Capture the cell that displays the provided text and extract its [x, y] central coordinate. 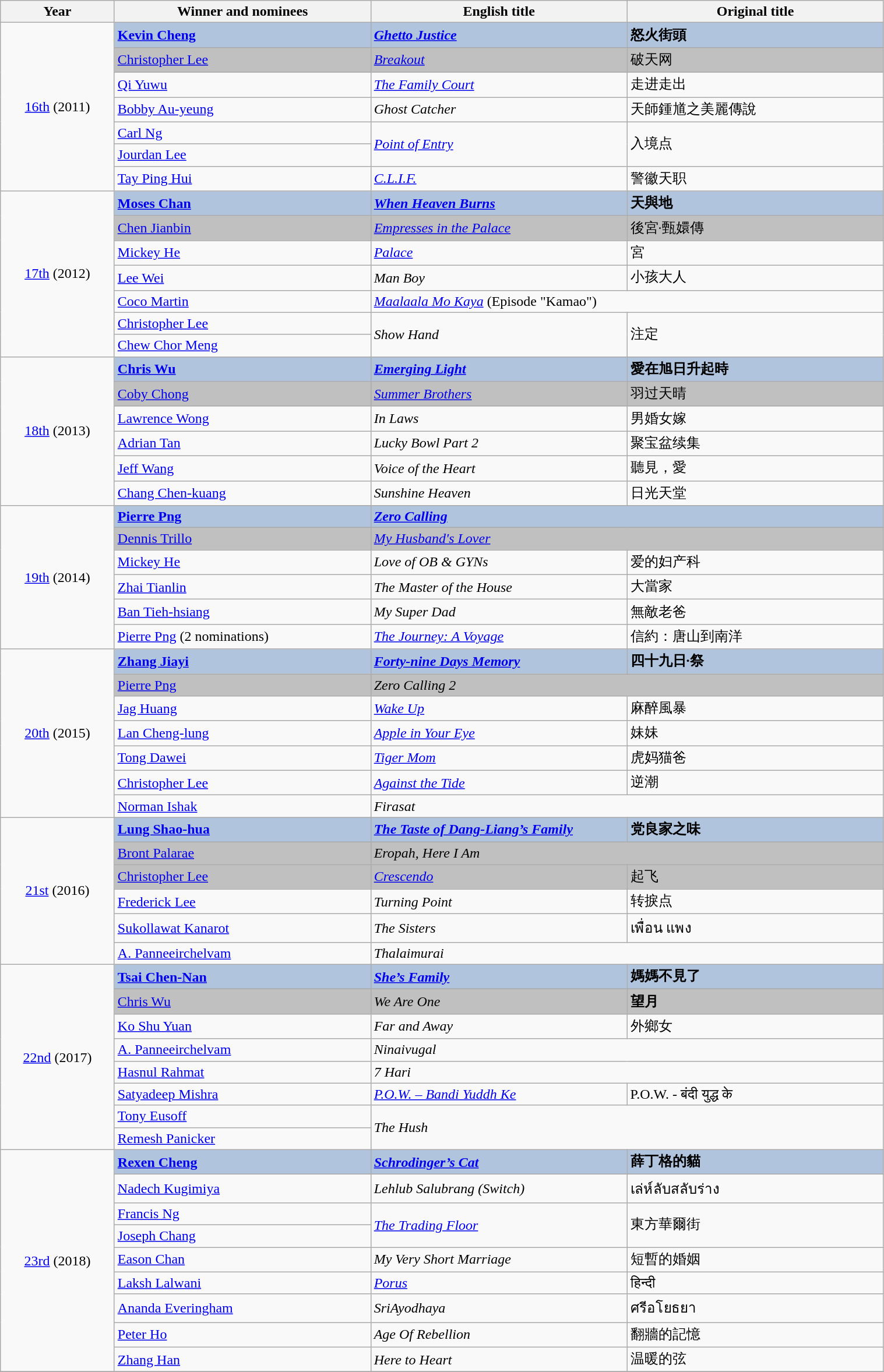
The Family Court [499, 85]
後宮·甄嬛傳 [755, 228]
My Very Short Marriage [499, 1260]
薛丁格的貓 [755, 1162]
My Super Dad [499, 612]
大當家 [755, 587]
天與地 [755, 204]
My Husband's Lover [627, 539]
Chew Chor Meng [242, 345]
Jag Huang [242, 708]
Zhai Tianlin [242, 587]
Show Hand [499, 334]
Age Of Rebellion [499, 1335]
Firasat [627, 806]
The Trading Floor [499, 1225]
20th (2015) [58, 733]
東方華爾街 [755, 1225]
16th (2011) [58, 107]
7 Hari [627, 1072]
Hasnul Rahmat [242, 1072]
Qi Yuwu [242, 85]
Coby Chong [242, 394]
When Heaven Burns [499, 204]
17th (2012) [58, 274]
Tsai Chen-Nan [242, 976]
Tony Eusoff [242, 1116]
Man Boy [499, 277]
19th (2014) [58, 577]
Zhang Jiayi [242, 662]
The Hush [627, 1127]
P.O.W. - बंदी युद्ध के [755, 1094]
Pierre Png (2 nominations) [242, 636]
Eropah, Here I Am [627, 853]
Tiger Mom [499, 759]
入境点 [755, 144]
The Sisters [499, 929]
Summer Brothers [499, 394]
愛在旭日升起時 [755, 369]
English title [499, 12]
Ko Shu Yuan [242, 1027]
羽过天晴 [755, 394]
爱的妇产科 [755, 563]
短暫的婚姻 [755, 1260]
Lung Shao-hua [242, 830]
Kevin Cheng [242, 35]
Voice of the Heart [499, 468]
Ban Tieh-hsiang [242, 612]
In Laws [499, 418]
妹妹 [755, 733]
23rd (2018) [58, 1261]
注定 [755, 334]
Eason Chan [242, 1260]
翻牆的記憶 [755, 1335]
Against the Tide [499, 783]
Chang Chen-kuang [242, 493]
Dennis Trillo [242, 539]
信約：唐山到南洋 [755, 636]
Point of Entry [499, 144]
無敵老爸 [755, 612]
We Are One [499, 1002]
Ghetto Justice [499, 35]
ศรีอโยธยา [755, 1308]
天師鍾馗之美麗傳說 [755, 110]
党良家之味 [755, 830]
Bront Palarae [242, 853]
Francis Ng [242, 1214]
Ananda Everingham [242, 1308]
Tay Ping Hui [242, 178]
Ninaivugal [627, 1050]
Zero Calling [627, 517]
The Journey: A Voyage [499, 636]
转捩点 [755, 902]
Frederick Lee [242, 902]
Sukollawat Kanarot [242, 929]
Remesh Panicker [242, 1138]
हिन्दी [755, 1283]
小孩大人 [755, 277]
Jeff Wang [242, 468]
四十九日·祭 [755, 662]
Moses Chan [242, 204]
The Master of the House [499, 587]
Sunshine Heaven [499, 493]
22nd (2017) [58, 1057]
Original title [755, 12]
Year [58, 12]
Coco Martin [242, 301]
警徽天职 [755, 178]
Rexen Cheng [242, 1162]
Ghost Catcher [499, 110]
Here to Heart [499, 1360]
The Taste of Dang-Liang’s Family [499, 830]
逆潮 [755, 783]
Crescendo [499, 877]
望月 [755, 1002]
เล่ห์ลับสลับร่าง [755, 1188]
21st (2016) [58, 891]
Winner and nominees [242, 12]
Forty-nine Days Memory [499, 662]
Lucky Bowl Part 2 [499, 444]
She’s Family [499, 976]
Adrian Tan [242, 444]
Thalaimurai [627, 953]
虎妈猫爸 [755, 759]
Emerging Light [499, 369]
宮 [755, 253]
Lan Cheng-lung [242, 733]
P.O.W. – Bandi Yuddh Ke [499, 1094]
Nadech Kugimiya [242, 1188]
Love of OB & GYNs [499, 563]
聽見，愛 [755, 468]
Turning Point [499, 902]
Jourdan Lee [242, 155]
Porus [499, 1283]
SriAyodhaya [499, 1308]
Satyadeep Mishra [242, 1094]
Breakout [499, 59]
Lehlub Salubrang (Switch) [499, 1188]
Maalaala Mo Kaya (Episode "Kamao") [627, 301]
Empresses in the Palace [499, 228]
怒火街頭 [755, 35]
Laksh Lalwani [242, 1283]
麻醉風暴 [755, 708]
日光天堂 [755, 493]
破天网 [755, 59]
Lee Wei [242, 277]
Wake Up [499, 708]
外鄉女 [755, 1027]
温暖的弦 [755, 1360]
Zhang Han [242, 1360]
Schrodinger’s Cat [499, 1162]
C.L.I.F. [499, 178]
Zero Calling 2 [627, 685]
18th (2013) [58, 431]
Far and Away [499, 1027]
Lawrence Wong [242, 418]
Joseph Chang [242, 1236]
Peter Ho [242, 1335]
起飞 [755, 877]
走进走出 [755, 85]
Palace [499, 253]
Bobby Au-yeung [242, 110]
Tong Dawei [242, 759]
Carl Ng [242, 133]
男婚女嫁 [755, 418]
聚宝盆续集 [755, 444]
เพื่อน แพง [755, 929]
Norman Ishak [242, 806]
媽媽不見了 [755, 976]
Chen Jianbin [242, 228]
Apple in Your Eye [499, 733]
